Provide the [X, Y] coordinate of the cell's center where the given text is located.  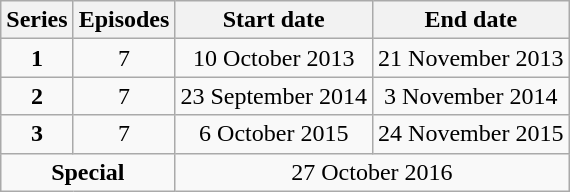
3 November 2014 [471, 96]
27 October 2016 [372, 172]
End date [471, 20]
1 [37, 58]
3 [37, 134]
21 November 2013 [471, 58]
2 [37, 96]
Series [37, 20]
6 October 2015 [274, 134]
Start date [274, 20]
Episodes [124, 20]
23 September 2014 [274, 96]
10 October 2013 [274, 58]
24 November 2015 [471, 134]
Special [88, 172]
